Scan for the cell matching the given text and deliver its (x, y) coordinate at center. 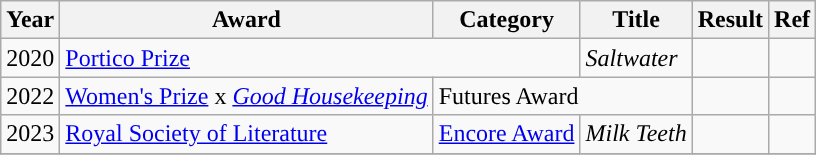
2020 (30, 58)
Result (730, 20)
Ref (792, 20)
Women's Prize x Good Housekeeping (246, 96)
2023 (30, 134)
Title (636, 20)
Portico Prize (320, 58)
Milk Teeth (636, 134)
Saltwater (636, 58)
Encore Award (506, 134)
Futures Award (562, 96)
Year (30, 20)
Award (246, 20)
Royal Society of Literature (246, 134)
Category (506, 20)
2022 (30, 96)
